From the cell containing the given text, extract its center point as (X, Y) coordinate. 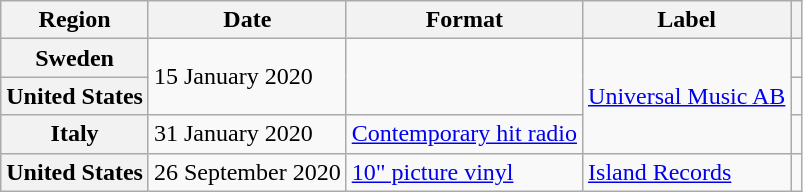
Contemporary hit radio (464, 134)
Island Records (687, 172)
15 January 2020 (247, 77)
Universal Music AB (687, 96)
Date (247, 20)
26 September 2020 (247, 172)
Region (75, 20)
Sweden (75, 58)
Italy (75, 134)
Label (687, 20)
Format (464, 20)
31 January 2020 (247, 134)
10" picture vinyl (464, 172)
